Extract the [x, y] coordinate from the center of the cell holding the provided text.  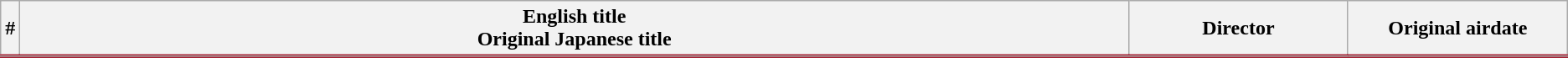
Director [1239, 29]
Original airdate [1457, 29]
English title Original Japanese title [575, 29]
# [10, 29]
